Output the (x, y) coordinate of the center of the cell containing the given text.  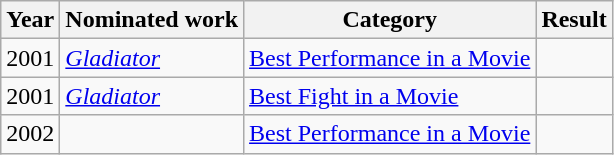
Best Fight in a Movie (390, 96)
Nominated work (152, 20)
Category (390, 20)
2002 (30, 134)
Year (30, 20)
Result (574, 20)
